Identify which cell holds the provided text, then report its (x, y) central coordinate. 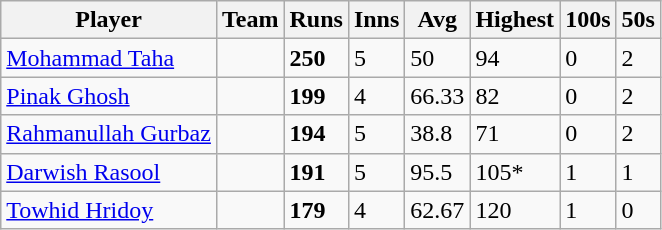
Avg (438, 20)
191 (316, 172)
82 (515, 96)
Pinak Ghosh (109, 96)
199 (316, 96)
105* (515, 172)
66.33 (438, 96)
62.67 (438, 210)
Rahmanullah Gurbaz (109, 134)
179 (316, 210)
Highest (515, 20)
100s (588, 20)
Darwish Rasool (109, 172)
Mohammad Taha (109, 58)
94 (515, 58)
120 (515, 210)
194 (316, 134)
38.8 (438, 134)
Inns (376, 20)
Player (109, 20)
50s (638, 20)
50 (438, 58)
Team (250, 20)
250 (316, 58)
Runs (316, 20)
95.5 (438, 172)
71 (515, 134)
Towhid Hridoy (109, 210)
